Output the (x, y) coordinate of the center of the cell containing the given text.  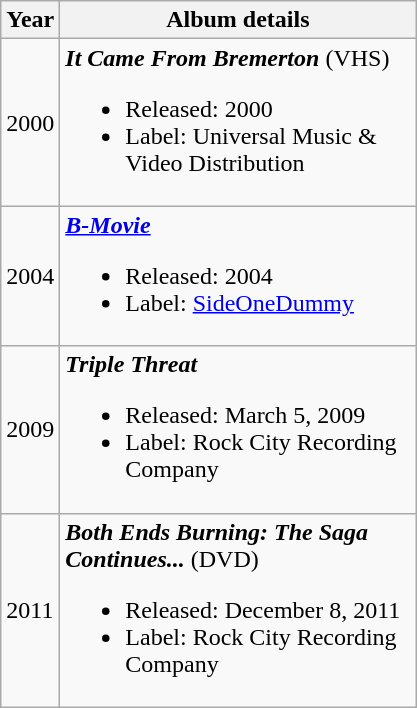
B-MovieReleased: 2004Label: SideOneDummy (238, 276)
It Came From Bremerton (VHS)Released: 2000Label: Universal Music & Video Distribution (238, 122)
Triple ThreatReleased: March 5, 2009Label: Rock City Recording Company (238, 430)
2009 (30, 430)
2000 (30, 122)
Album details (238, 20)
Year (30, 20)
2011 (30, 610)
2004 (30, 276)
Both Ends Burning: The Saga Continues... (DVD)Released: December 8, 2011Label: Rock City Recording Company (238, 610)
